For the text-containing cell, return its midpoint in (x, y) coordinate format. 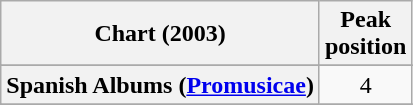
Chart (2003) (160, 34)
4 (365, 85)
Peak position (365, 34)
Spanish Albums (Promusicae) (160, 85)
